Determine the [x, y] coordinate at the center of the cell enclosing the given text.  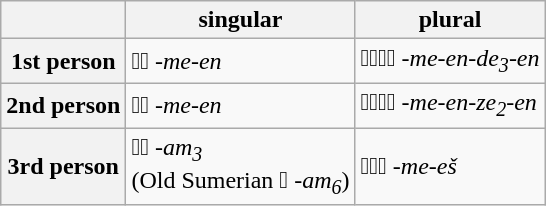
𒈨𒂗𒉈𒂗 -me-en-de3-en [450, 61]
singular [240, 20]
𒈨𒂗𒍢𒂗 -me-en-ze2-en [450, 105]
3rd person [64, 167]
1st person [64, 61]
𒀭𒈨𒌍 -me-eš [450, 167]
2nd person [64, 105]
𒀀𒀭 -am3(Old Sumerian 𒀭 -am6) [240, 167]
plural [450, 20]
